Locate the cell with the specified text and output its (X, Y) center coordinate. 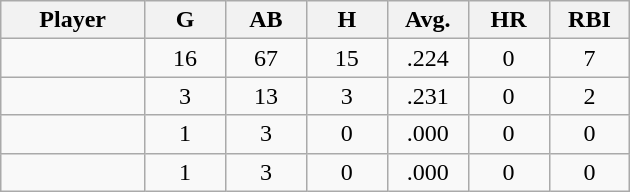
15 (346, 58)
.224 (428, 58)
H (346, 20)
AB (266, 20)
67 (266, 58)
RBI (590, 20)
G (186, 20)
Avg. (428, 20)
7 (590, 58)
13 (266, 96)
2 (590, 96)
HR (508, 20)
Player (73, 20)
16 (186, 58)
.231 (428, 96)
